From the cell containing the given text, extract its center point as (x, y) coordinate. 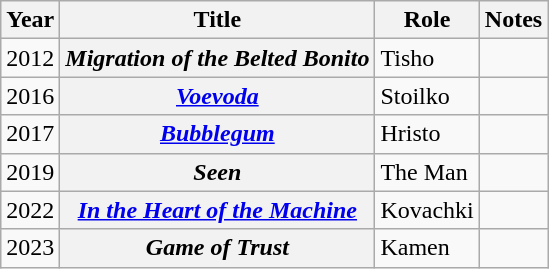
2019 (30, 172)
2012 (30, 58)
In the Heart of the Machine (218, 210)
2022 (30, 210)
Bubblegum (218, 134)
Tisho (427, 58)
Kamen (427, 248)
2017 (30, 134)
Hristo (427, 134)
Title (218, 20)
The Man (427, 172)
2016 (30, 96)
Stoilko (427, 96)
Voevoda (218, 96)
Migration of the Belted Bonito (218, 58)
Kovachki (427, 210)
Role (427, 20)
Notes (513, 20)
Seen (218, 172)
Game of Trust (218, 248)
Year (30, 20)
2023 (30, 248)
